From the cell containing the given text, extract its center point as (X, Y) coordinate. 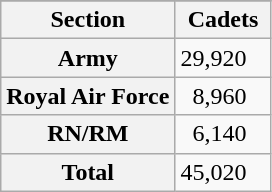
Royal Air Force (88, 96)
Total (88, 172)
8,960 (223, 96)
45,020 (223, 172)
Section (88, 20)
6,140 (223, 134)
Cadets (223, 20)
RN/RM (88, 134)
Army (88, 58)
29,920 (223, 58)
